Find where the given text appears and provide that cell's center as (x, y) coordinate. 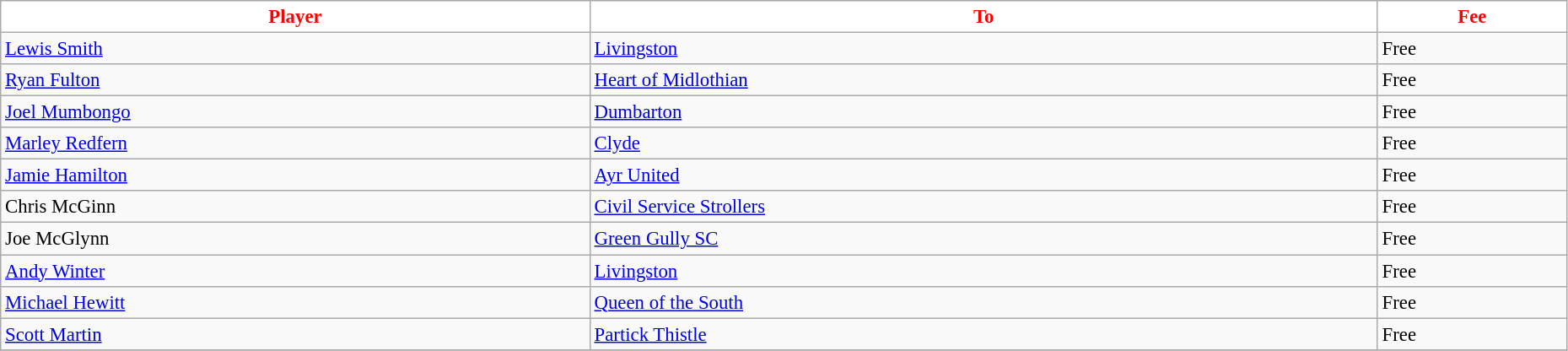
Jamie Hamilton (295, 175)
Ryan Fulton (295, 80)
Dumbarton (983, 112)
To (983, 17)
Green Gully SC (983, 239)
Andy Winter (295, 271)
Ayr United (983, 175)
Civil Service Strollers (983, 207)
Player (295, 17)
Marley Redfern (295, 143)
Lewis Smith (295, 49)
Joe McGlynn (295, 239)
Michael Hewitt (295, 302)
Chris McGinn (295, 207)
Queen of the South (983, 302)
Joel Mumbongo (295, 112)
Scott Martin (295, 334)
Partick Thistle (983, 334)
Fee (1472, 17)
Clyde (983, 143)
Heart of Midlothian (983, 80)
